For the text-containing cell, return its midpoint in [x, y] coordinate format. 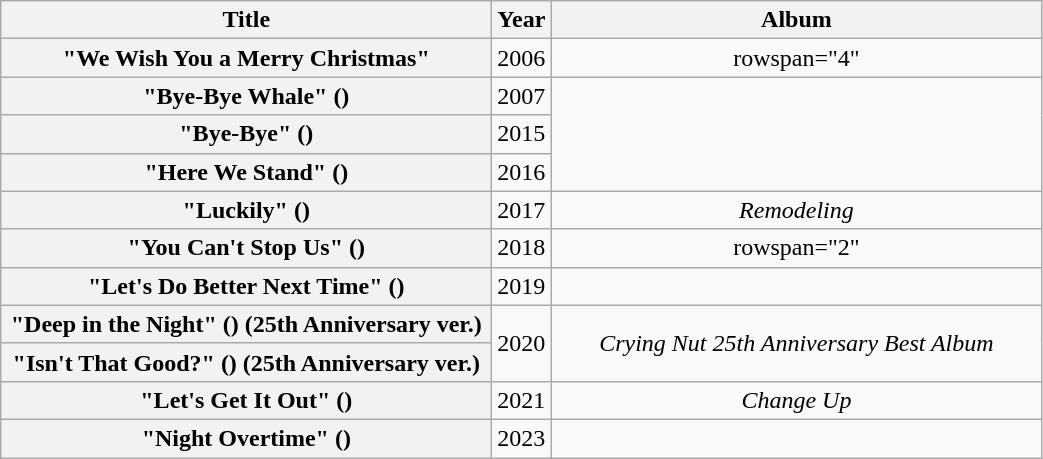
Year [522, 20]
"Isn't That Good?" () (25th Anniversary ver.) [246, 362]
2015 [522, 134]
"Bye-Bye" () [246, 134]
2020 [522, 343]
2017 [522, 210]
2019 [522, 286]
2021 [522, 400]
"Luckily" () [246, 210]
2006 [522, 58]
2007 [522, 96]
Title [246, 20]
"Night Overtime" () [246, 438]
rowspan="4" [796, 58]
2018 [522, 248]
Remodeling [796, 210]
"Deep in the Night" () (25th Anniversary ver.) [246, 324]
"You Can't Stop Us" () [246, 248]
"We Wish You a Merry Christmas" [246, 58]
"Here We Stand" () [246, 172]
2023 [522, 438]
"Let's Do Better Next Time" () [246, 286]
"Bye-Bye Whale" () [246, 96]
2016 [522, 172]
Change Up [796, 400]
rowspan="2" [796, 248]
"Let's Get It Out" () [246, 400]
Album [796, 20]
Crying Nut 25th Anniversary Best Album [796, 343]
